Scan for the cell matching the given text and deliver its [X, Y] coordinate at center. 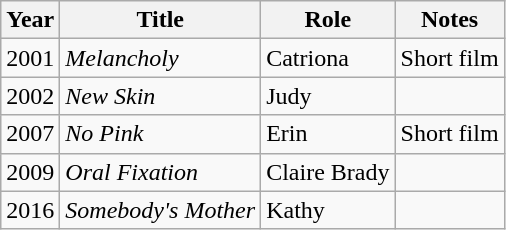
2016 [30, 210]
Claire Brady [328, 172]
Title [160, 20]
Somebody's Mother [160, 210]
Catriona [328, 58]
2007 [30, 134]
Year [30, 20]
Notes [450, 20]
2001 [30, 58]
Role [328, 20]
Kathy [328, 210]
No Pink [160, 134]
Melancholy [160, 58]
Oral Fixation [160, 172]
2002 [30, 96]
New Skin [160, 96]
2009 [30, 172]
Erin [328, 134]
Judy [328, 96]
